For the text-containing cell, return its midpoint in (x, y) coordinate format. 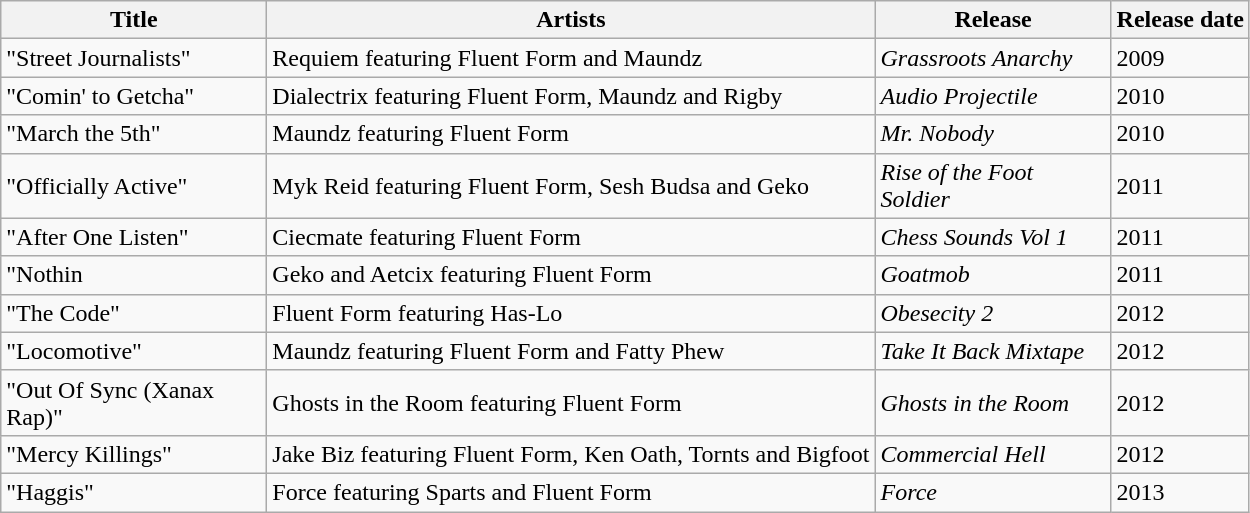
Goatmob (993, 275)
Commercial Hell (993, 454)
Ciecmate featuring Fluent Form (571, 237)
Artists (571, 20)
"Comin' to Getcha" (134, 96)
Maundz featuring Fluent Form (571, 134)
"Locomotive" (134, 351)
Release (993, 20)
Release date (1180, 20)
Audio Projectile (993, 96)
Chess Sounds Vol 1 (993, 237)
2009 (1180, 58)
"Officially Active" (134, 186)
Force featuring Sparts and Fluent Form (571, 492)
Dialectrix featuring Fluent Form, Maundz and Rigby (571, 96)
2013 (1180, 492)
Ghosts in the Room (993, 402)
"Nothin (134, 275)
"March the 5th" (134, 134)
"Out Of Sync (Xanax Rap)" (134, 402)
Maundz featuring Fluent Form and Fatty Phew (571, 351)
Requiem featuring Fluent Form and Maundz (571, 58)
Mr. Nobody (993, 134)
Fluent Form featuring Has-Lo (571, 313)
Rise of the Foot Soldier (993, 186)
"After One Listen" (134, 237)
"Haggis" (134, 492)
"Mercy Killings" (134, 454)
Jake Biz featuring Fluent Form, Ken Oath, Tornts and Bigfoot (571, 454)
"The Code" (134, 313)
Title (134, 20)
"Street Journalists" (134, 58)
Take It Back Mixtape (993, 351)
Grassroots Anarchy (993, 58)
Force (993, 492)
Obesecity 2 (993, 313)
Myk Reid featuring Fluent Form, Sesh Budsa and Geko (571, 186)
Ghosts in the Room featuring Fluent Form (571, 402)
Geko and Aetcix featuring Fluent Form (571, 275)
